Extract the (X, Y) coordinate from the center of the cell holding the provided text.  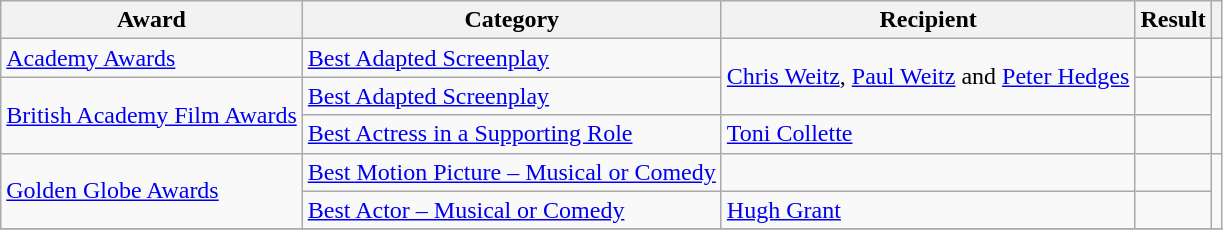
British Academy Film Awards (152, 115)
Award (152, 20)
Toni Collette (928, 134)
Hugh Grant (928, 210)
Best Motion Picture – Musical or Comedy (512, 172)
Academy Awards (152, 58)
Chris Weitz, Paul Weitz and Peter Hedges (928, 77)
Recipient (928, 20)
Best Actress in a Supporting Role (512, 134)
Best Actor – Musical or Comedy (512, 210)
Golden Globe Awards (152, 191)
Category (512, 20)
Result (1173, 20)
